Detect which cell encompasses the target text, then output its [x, y] center coordinate. 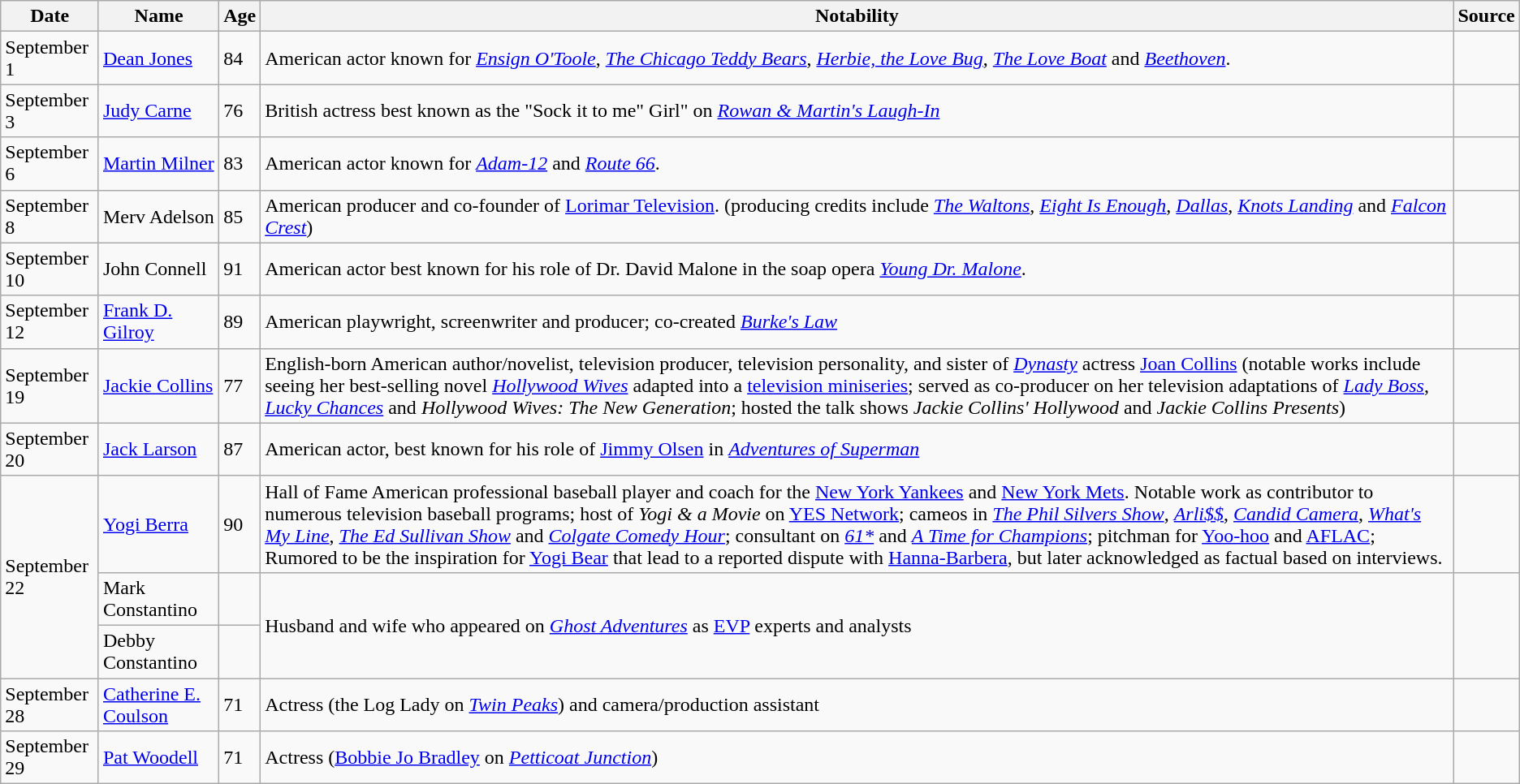
Actress (Bobbie Jo Bradley on Petticoat Junction) [857, 758]
September 10 [50, 269]
American actor known for Ensign O'Toole, The Chicago Teddy Bears, Herbie, the Love Bug, The Love Boat and Beethoven. [857, 58]
Pat Woodell [158, 758]
Jackie Collins [158, 386]
83 [240, 164]
Yogi Berra [158, 524]
September 19 [50, 386]
American actor best known for his role of Dr. David Malone in the soap opera Young Dr. Malone. [857, 269]
Name [158, 16]
September 3 [50, 110]
September 28 [50, 704]
September 1 [50, 58]
American actor, best known for his role of Jimmy Olsen in Adventures of Superman [857, 450]
84 [240, 58]
Judy Carne [158, 110]
September 22 [50, 576]
Date [50, 16]
September 8 [50, 216]
British actress best known as the "Sock it to me" Girl" on Rowan & Martin's Laugh-In [857, 110]
John Connell [158, 269]
76 [240, 110]
September 12 [50, 321]
Catherine E. Coulson [158, 704]
77 [240, 386]
Debby Constantino [158, 651]
Actress (the Log Lady on Twin Peaks) and camera/production assistant [857, 704]
85 [240, 216]
89 [240, 321]
American playwright, screenwriter and producer; co-created Burke's Law [857, 321]
Merv Adelson [158, 216]
American actor known for Adam-12 and Route 66. [857, 164]
September 6 [50, 164]
Jack Larson [158, 450]
Frank D. Gilroy [158, 321]
Notability [857, 16]
Husband and wife who appeared on Ghost Adventures as EVP experts and analysts [857, 625]
Dean Jones [158, 58]
90 [240, 524]
September 20 [50, 450]
Mark Constantino [158, 599]
Martin Milner [158, 164]
September 29 [50, 758]
Source [1486, 16]
87 [240, 450]
Age [240, 16]
91 [240, 269]
